Search for the cell housing the specified text and yield its [X, Y] center coordinate. 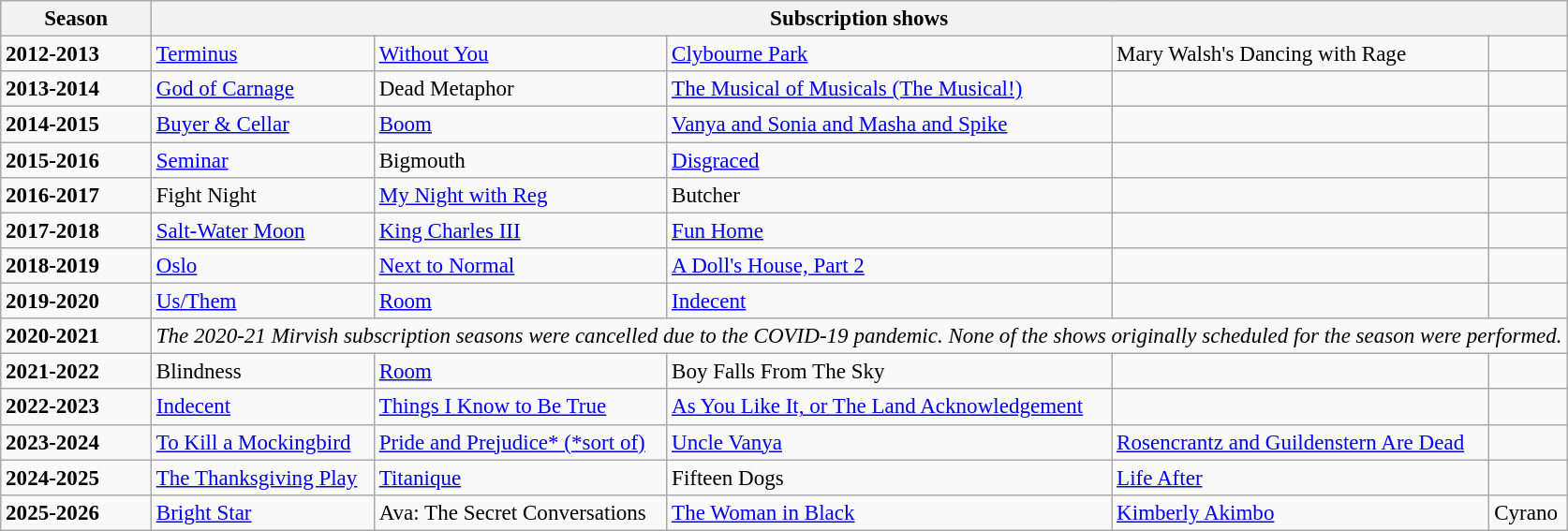
Blindness [262, 372]
Subscription shows [858, 19]
To Kill a Mockingbird [262, 442]
Life After [1300, 478]
Bright Star [262, 513]
Season [77, 19]
Oslo [262, 266]
The Woman in Black [890, 513]
2021-2022 [77, 372]
Kimberly Akimbo [1300, 513]
Butcher [890, 196]
2017-2018 [77, 230]
Disgraced [890, 160]
Rosencrantz and Guildenstern Are Dead [1300, 442]
My Night with Reg [520, 196]
Salt-Water Moon [262, 230]
King Charles III [520, 230]
Terminus [262, 54]
Pride and Prejudice* (*sort of) [520, 442]
2025-2026 [77, 513]
2019-2020 [77, 302]
As You Like It, or The Land Acknowledgement [890, 407]
2020-2021 [77, 336]
Seminar [262, 160]
2012-2013 [77, 54]
The Musical of Musicals (The Musical!) [890, 89]
2014-2015 [77, 125]
Buyer & Cellar [262, 125]
Titanique [520, 478]
Things I Know to Be True [520, 407]
Ava: The Secret Conversations [520, 513]
Us/Them [262, 302]
Fun Home [890, 230]
2016-2017 [77, 196]
Boy Falls From The Sky [890, 372]
2018-2019 [77, 266]
2013-2014 [77, 89]
Dead Metaphor [520, 89]
2022-2023 [77, 407]
Cyrano [1529, 513]
The Thanksgiving Play [262, 478]
God of Carnage [262, 89]
Boom [520, 125]
2015-2016 [77, 160]
Mary Walsh's Dancing with Rage [1300, 54]
2024-2025 [77, 478]
A Doll's House, Part 2 [890, 266]
Bigmouth [520, 160]
Without You [520, 54]
2023-2024 [77, 442]
Clybourne Park [890, 54]
Next to Normal [520, 266]
Fight Night [262, 196]
Fifteen Dogs [890, 478]
Uncle Vanya [890, 442]
Vanya and Sonia and Masha and Spike [890, 125]
